Determine the (X, Y) coordinate at the center of the cell enclosing the given text.  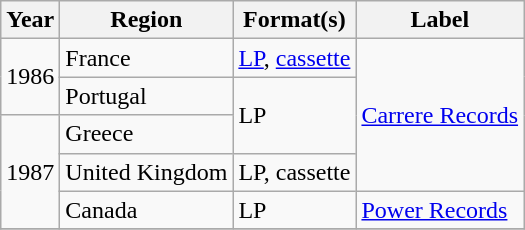
Year (30, 20)
Canada (146, 210)
Power Records (440, 210)
Region (146, 20)
Format(s) (294, 20)
1986 (30, 77)
United Kingdom (146, 172)
Carrere Records (440, 115)
Portugal (146, 96)
Label (440, 20)
France (146, 58)
1987 (30, 172)
Greece (146, 134)
